Return the (x, y) coordinate for the center point of the cell that contains the specified text.  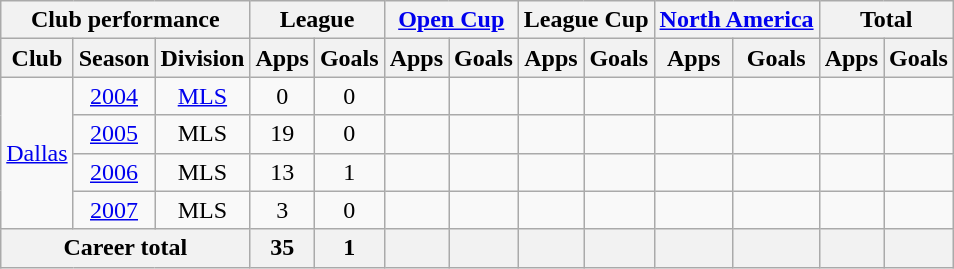
Dallas (37, 153)
Division (202, 58)
League Cup (586, 20)
Total (886, 20)
Club (37, 58)
35 (282, 248)
13 (282, 172)
Open Cup (451, 20)
19 (282, 134)
Club performance (126, 20)
League (317, 20)
Season (114, 58)
Career total (126, 248)
2005 (114, 134)
3 (282, 210)
2007 (114, 210)
North America (736, 20)
2004 (114, 96)
2006 (114, 172)
